Find where the given text appears and provide that cell's center as [x, y] coordinate. 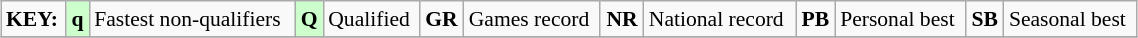
NR [622, 19]
Q [309, 19]
Seasonal best [1070, 19]
National record [720, 19]
Personal best [900, 19]
KEY: [34, 19]
Qualified [371, 19]
Games record [532, 19]
SB [985, 19]
GR [442, 19]
PB [816, 19]
Fastest non-qualifiers [192, 19]
q [78, 19]
